Output the (X, Y) coordinate of the center of the cell containing the given text.  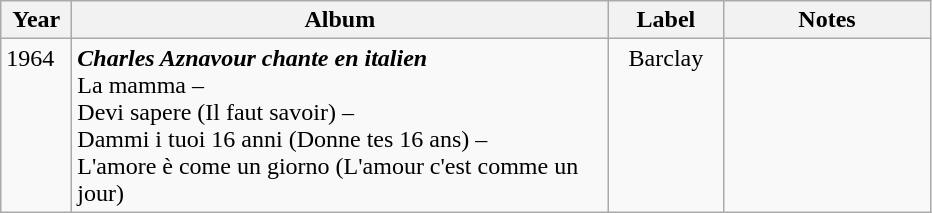
Album (340, 20)
Notes (827, 20)
Year (36, 20)
Label (666, 20)
1964 (36, 126)
Barclay (666, 126)
